Return the (X, Y) coordinate for the center point of the cell that contains the specified text.  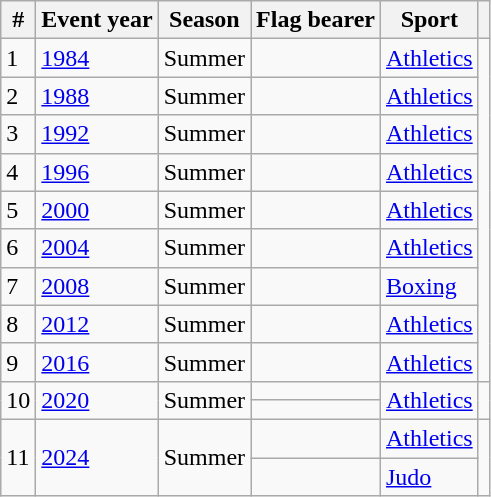
Sport (429, 20)
2008 (97, 286)
Boxing (429, 286)
Event year (97, 20)
1 (18, 58)
5 (18, 210)
# (18, 20)
Flag bearer (316, 20)
6 (18, 248)
Judo (429, 477)
7 (18, 286)
2000 (97, 210)
2016 (97, 362)
11 (18, 457)
1984 (97, 58)
3 (18, 134)
10 (18, 400)
2 (18, 96)
9 (18, 362)
1992 (97, 134)
Season (204, 20)
4 (18, 172)
2020 (97, 400)
2024 (97, 457)
8 (18, 324)
1988 (97, 96)
2012 (97, 324)
2004 (97, 248)
1996 (97, 172)
